Identify which cell holds the provided text, then report its [X, Y] central coordinate. 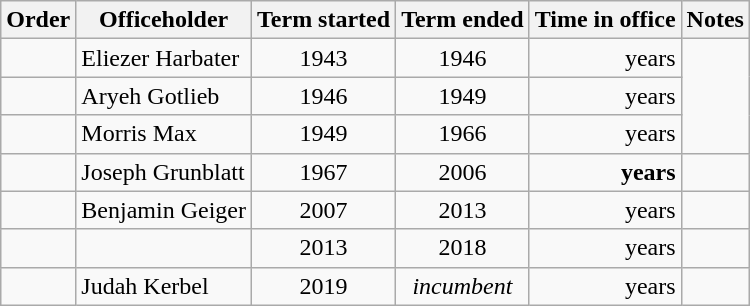
2007 [323, 210]
Benjamin Geiger [164, 210]
Time in office [605, 20]
1966 [463, 134]
2006 [463, 172]
2018 [463, 248]
Morris Max [164, 134]
2019 [323, 286]
Aryeh Gotlieb [164, 96]
Joseph Grunblatt [164, 172]
Judah Kerbel [164, 286]
Notes [715, 20]
Eliezer Harbater [164, 58]
Officeholder [164, 20]
incumbent [463, 286]
1943 [323, 58]
1967 [323, 172]
Term started [323, 20]
Order [38, 20]
Term ended [463, 20]
